Determine the [x, y] coordinate at the center of the cell enclosing the given text.  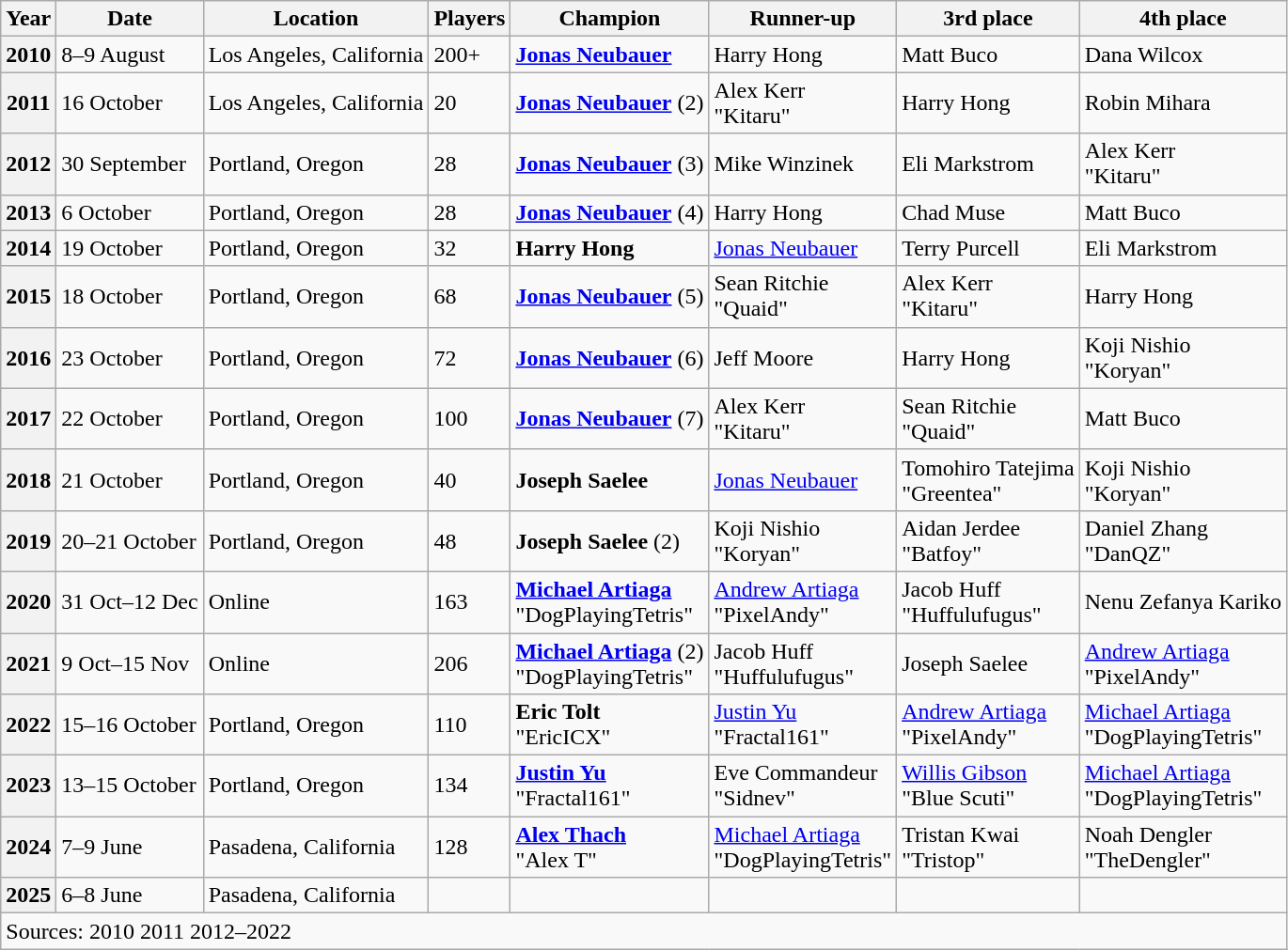
Aidan Jerdee"Batfoy" [989, 541]
2017 [28, 419]
32 [470, 248]
23 October [130, 357]
22 October [130, 419]
200+ [470, 55]
Joseph Saelee (2) [609, 541]
Jeff Moore [803, 357]
13–15 October [130, 786]
4th place [1183, 19]
Jonas Neubauer (4) [609, 212]
Year [28, 19]
2021 [28, 663]
Runner-up [803, 19]
18 October [130, 297]
Nenu Zefanya Kariko [1183, 601]
2016 [28, 357]
2020 [28, 601]
8–9 August [130, 55]
31 Oct–12 Dec [130, 601]
Terry Purcell [989, 248]
206 [470, 663]
Champion [609, 19]
72 [470, 357]
Jonas Neubauer (2) [609, 103]
20–21 October [130, 541]
Tristan Kwai"Tristop" [989, 848]
48 [470, 541]
2024 [28, 848]
2012 [28, 164]
21 October [130, 479]
Dana Wilcox [1183, 55]
30 September [130, 164]
Michael Artiaga (2)"DogPlayingTetris" [609, 663]
Eve Commandeur"Sidnev" [803, 786]
9 Oct–15 Nov [130, 663]
7–9 June [130, 848]
Location [316, 19]
3rd place [989, 19]
Sources: 2010 2011 2012–2022 [644, 931]
6–8 June [130, 895]
Jonas Neubauer (6) [609, 357]
15–16 October [130, 725]
128 [470, 848]
2025 [28, 895]
Mike Winzinek [803, 164]
Tomohiro Tatejima"Greentea" [989, 479]
16 October [130, 103]
2023 [28, 786]
2014 [28, 248]
Players [470, 19]
68 [470, 297]
20 [470, 103]
Date [130, 19]
2011 [28, 103]
40 [470, 479]
Alex Thach"Alex T" [609, 848]
2018 [28, 479]
Daniel Zhang"DanQZ" [1183, 541]
Robin Mihara [1183, 103]
6 October [130, 212]
Eric Tolt"EricICX" [609, 725]
2019 [28, 541]
2015 [28, 297]
Jonas Neubauer (3) [609, 164]
Jonas Neubauer (7) [609, 419]
Chad Muse [989, 212]
2010 [28, 55]
Jonas Neubauer (5) [609, 297]
2022 [28, 725]
134 [470, 786]
Noah Dengler"TheDengler" [1183, 848]
2013 [28, 212]
163 [470, 601]
110 [470, 725]
100 [470, 419]
19 October [130, 248]
Willis Gibson"Blue Scuti" [989, 786]
